Pinpoint the cell where the given text exists, returning its (x, y) midpoint coordinate. 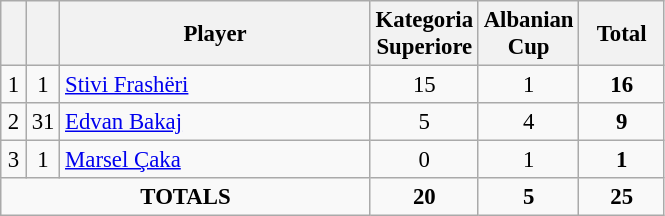
25 (622, 197)
2 (14, 122)
Player (216, 34)
31 (42, 122)
4 (528, 122)
Kategoria Superiore (424, 34)
Edvan Bakaj (216, 122)
0 (424, 160)
Albanian Cup (528, 34)
Marsel Çaka (216, 160)
16 (622, 85)
Total (622, 34)
20 (424, 197)
9 (622, 122)
Stivi Frashëri (216, 85)
15 (424, 85)
TOTALS (186, 197)
3 (14, 160)
